For the text-containing cell, return its midpoint in (x, y) coordinate format. 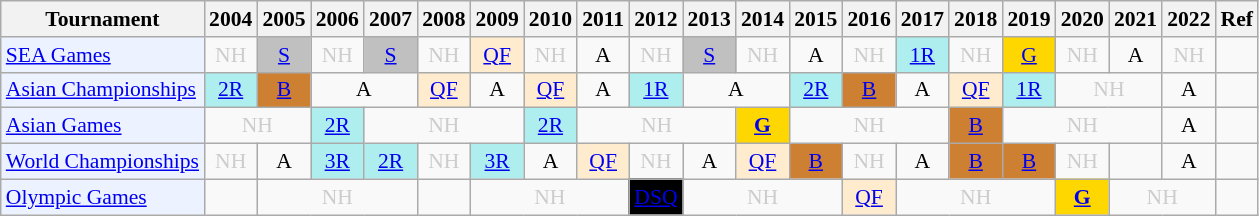
2018 (976, 19)
DSQ (656, 197)
2013 (710, 19)
2005 (284, 19)
2012 (656, 19)
2009 (498, 19)
2020 (1082, 19)
2019 (1028, 19)
2010 (550, 19)
2004 (230, 19)
World Championships (102, 162)
2007 (390, 19)
Asian Championships (102, 90)
2022 (1188, 19)
SEA Games (102, 55)
Ref (1237, 19)
Asian Games (102, 126)
2008 (444, 19)
2015 (816, 19)
Tournament (102, 19)
Olympic Games (102, 197)
2014 (762, 19)
2017 (922, 19)
2016 (868, 19)
2006 (338, 19)
2011 (603, 19)
2021 (1136, 19)
